Return the (x, y) coordinate for the center point of the cell that contains the specified text.  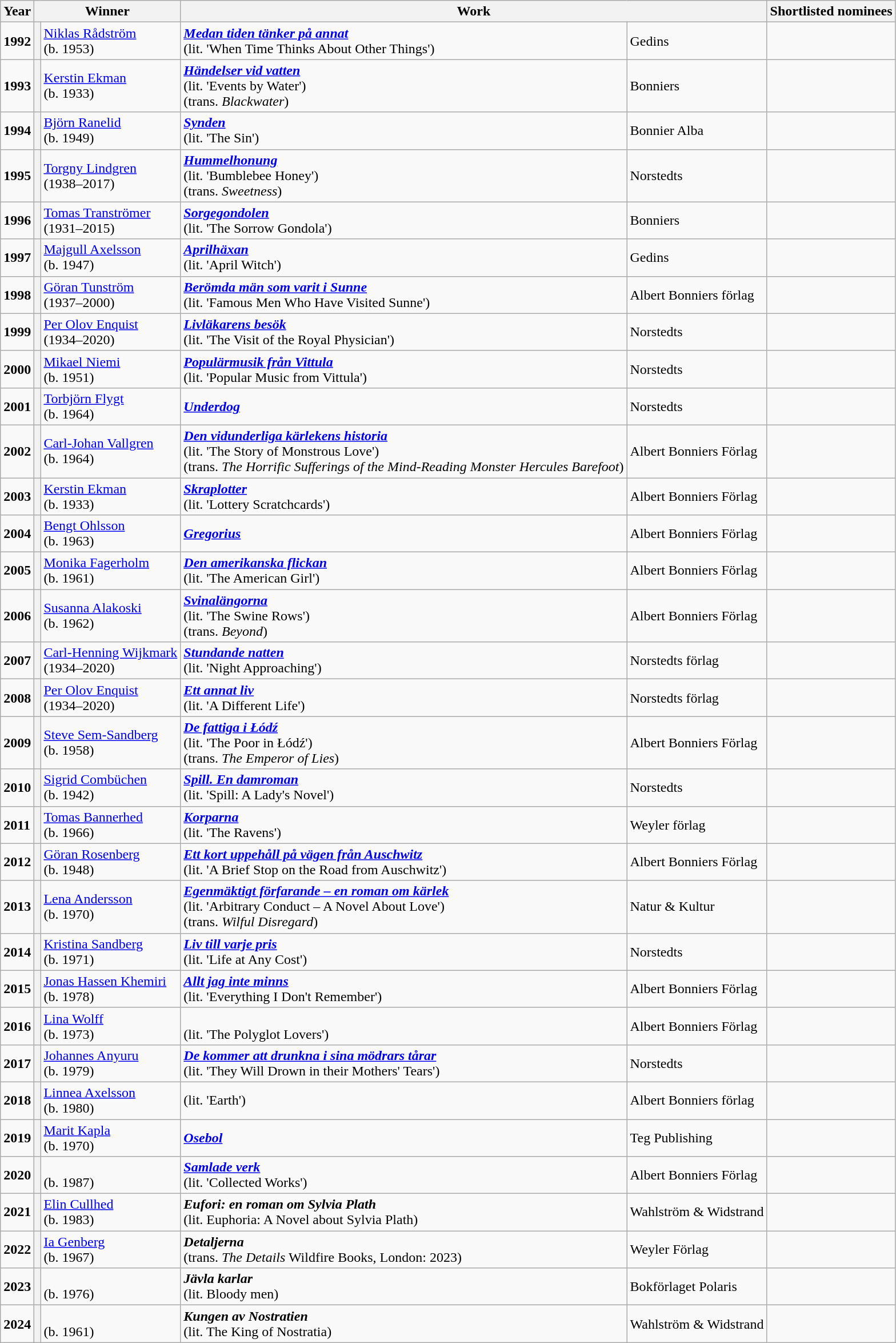
Susanna Alakoski (b. 1962) (111, 616)
2002 (17, 451)
Niklas Rådström (b. 1953) (111, 41)
Mikael Niemi (b. 1951) (111, 369)
Work (474, 11)
Gregorius (403, 534)
Ett annat liv (lit. 'A Different Life') (403, 698)
2000 (17, 369)
Weyler förlag (697, 824)
De fattiga i Łódź (lit. 'The Poor in Łódź') (trans. The Emperor of Lies) (403, 743)
Den amerikanska flickan (lit. 'The American Girl') (403, 571)
De kommer att drunkna i sina mödrars tårar (lit. 'They Will Drown in their Mothers' Tears') (403, 1063)
Eufori: en roman om Sylvia Plath (lit. Euphoria: A Novel about Sylvia Plath) (403, 1212)
2008 (17, 698)
Lina Wolff (b. 1973) (111, 1026)
2023 (17, 1286)
1996 (17, 221)
2016 (17, 1026)
Göran Tunström (1937–2000) (111, 295)
Tomas Tranströmer (1931–2015) (111, 221)
Stundande natten (lit. 'Night Approaching') (403, 661)
Jonas Hassen Khemiri (b. 1978) (111, 989)
Torbjörn Flygt (b. 1964) (111, 406)
Weyler Förlag (697, 1250)
Sorgegondolen (lit. 'The Sorrow Gondola') (403, 221)
Carl-Johan Vallgren (b. 1964) (111, 451)
2007 (17, 661)
Sigrid Combüchen (b. 1942) (111, 788)
1999 (17, 332)
2015 (17, 989)
Underdog (403, 406)
Natur & Kultur (697, 907)
Linnea Axelsson (b. 1980) (111, 1100)
Kungen av Nostratien (lit. The King of Nostratia) (403, 1324)
2017 (17, 1063)
Teg Publishing (697, 1138)
Allt jag inte minns (lit. 'Everything I Don't Remember') (403, 989)
(b. 1961) (111, 1324)
Spill. En damroman (lit. 'Spill: A Lady's Novel') (403, 788)
1995 (17, 176)
2009 (17, 743)
Synden (lit. 'The Sin') (403, 130)
Händelser vid vatten (lit. 'Events by Water') (trans. Blackwater) (403, 86)
Medan tiden tänker på annat (lit. 'When Time Thinks About Other Things') (403, 41)
Göran Rosenberg (b. 1948) (111, 862)
2005 (17, 571)
Detaljerna (trans. The Details Wildfire Books, London: 2023) (403, 1250)
Berömda män som varit i Sunne (lit. 'Famous Men Who Have Visited Sunne') (403, 295)
1993 (17, 86)
2022 (17, 1250)
2020 (17, 1175)
2021 (17, 1212)
Kristina Sandberg (b. 1971) (111, 951)
Bokförlaget Polaris (697, 1286)
Egenmäktigt förfarande – en roman om kärlek (lit. 'Arbitrary Conduct – A Novel About Love') (trans. Wilful Disregard) (403, 907)
Ett kort uppehåll på vägen från Auschwitz (lit. 'A Brief Stop on the Road from Auschwitz') (403, 862)
Tomas Bannerhed (b. 1966) (111, 824)
2010 (17, 788)
Monika Fagerholm (b. 1961) (111, 571)
Svinalängorna (lit. 'The Swine Rows') (trans. Beyond) (403, 616)
Ia Genberg (b. 1967) (111, 1250)
Osebol (403, 1138)
2004 (17, 534)
Elin Cullhed (b. 1983) (111, 1212)
Liv till varje pris (lit. 'Life at Any Cost') (403, 951)
Livläkarens besök (lit. 'The Visit of the Royal Physician') (403, 332)
Johannes Anyuru (b. 1979) (111, 1063)
2013 (17, 907)
2003 (17, 496)
(lit. 'Earth') (403, 1100)
2024 (17, 1324)
Populärmusik från Vittula (lit. 'Popular Music from Vittula') (403, 369)
2019 (17, 1138)
2014 (17, 951)
1998 (17, 295)
Korparna (lit. 'The Ravens') (403, 824)
2011 (17, 824)
Bengt Ohlsson (b. 1963) (111, 534)
2018 (17, 1100)
Jävla karlar (lit. Bloody men) (403, 1286)
Marit Kapla (b. 1970) (111, 1138)
2001 (17, 406)
Samlade verk (lit. 'Collected Works') (403, 1175)
Lena Andersson (b. 1970) (111, 907)
Shortlisted nominees (831, 11)
Carl-Henning Wijkmark (1934–2020) (111, 661)
2012 (17, 862)
1994 (17, 130)
1992 (17, 41)
Torgny Lindgren (1938–2017) (111, 176)
1997 (17, 257)
(lit. 'The Polyglot Lovers') (403, 1026)
Björn Ranelid (b. 1949) (111, 130)
Bonnier Alba (697, 130)
Aprilhäxan (lit. 'April Witch') (403, 257)
Majgull Axelsson (b. 1947) (111, 257)
Skraplotter (lit. 'Lottery Scratchcards') (403, 496)
Steve Sem-Sandberg (b. 1958) (111, 743)
Year (17, 11)
Hummelhonung (lit. 'Bumblebee Honey') (trans. Sweetness) (403, 176)
(b. 1987) (111, 1175)
(b. 1976) (111, 1286)
2006 (17, 616)
Winner (107, 11)
